Return the [x, y] coordinate for the center point of the cell that contains the specified text.  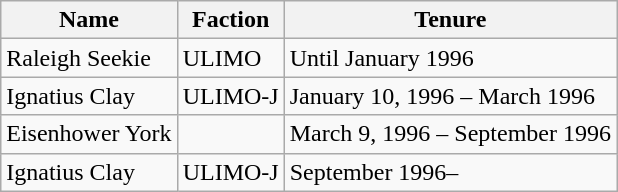
Tenure [450, 20]
Name [89, 20]
Raleigh Seekie [89, 58]
January 10, 1996 – March 1996 [450, 96]
Until January 1996 [450, 58]
Faction [230, 20]
Eisenhower York [89, 134]
ULIMO [230, 58]
September 1996– [450, 172]
March 9, 1996 – September 1996 [450, 134]
